Identify which cell holds the provided text, then report its [X, Y] central coordinate. 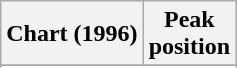
Peakposition [189, 34]
Chart (1996) [72, 34]
